Identify which cell holds the provided text, then report its (X, Y) central coordinate. 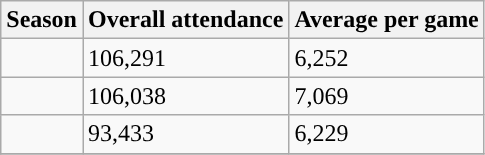
6,229 (386, 134)
93,433 (185, 134)
Season (42, 20)
106,291 (185, 58)
6,252 (386, 58)
Average per game (386, 20)
7,069 (386, 96)
106,038 (185, 96)
Overall attendance (185, 20)
